Locate the cell with the specified text and output its [x, y] center coordinate. 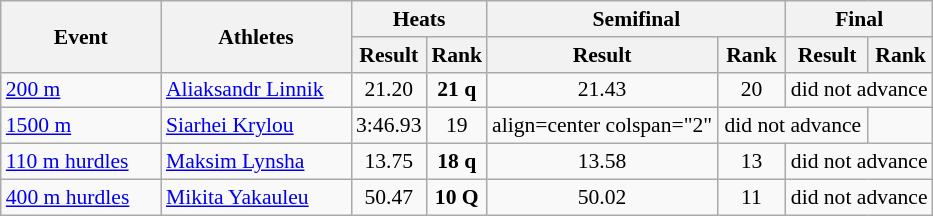
19 [456, 126]
18 q [456, 162]
110 m hurdles [81, 162]
13 [752, 162]
21 q [456, 90]
Siarhei Krylou [256, 126]
21.43 [602, 90]
Mikita Yakauleu [256, 197]
Athletes [256, 36]
13.58 [602, 162]
align=center colspan="2" [602, 126]
10 Q [456, 197]
21.20 [388, 90]
13.75 [388, 162]
50.02 [602, 197]
11 [752, 197]
Final [860, 19]
50.47 [388, 197]
3:46.93 [388, 126]
Heats [419, 19]
400 m hurdles [81, 197]
200 m [81, 90]
Maksim Lynsha [256, 162]
Semifinal [636, 19]
1500 m [81, 126]
Aliaksandr Linnik [256, 90]
20 [752, 90]
Event [81, 36]
